Return [x, y] of the center of cell containing provided text 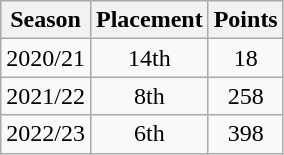
14th [149, 58]
Season [46, 20]
2022/23 [46, 134]
2021/22 [46, 96]
2020/21 [46, 58]
Points [246, 20]
258 [246, 96]
18 [246, 58]
8th [149, 96]
6th [149, 134]
Placement [149, 20]
398 [246, 134]
